Return the (X, Y) coordinate for the center point of the cell that contains the specified text.  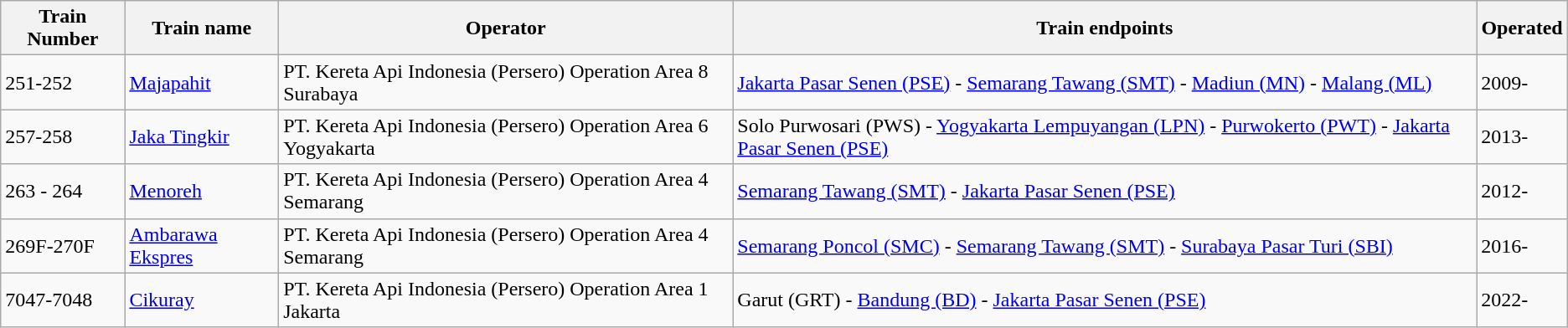
PT. Kereta Api Indonesia (Persero) Operation Area 8 Surabaya (506, 82)
263 - 264 (63, 191)
257-258 (63, 137)
Cikuray (202, 300)
Operator (506, 28)
Garut (GRT) - Bandung (BD) - Jakarta Pasar Senen (PSE) (1105, 300)
PT. Kereta Api Indonesia (Persero) Operation Area 1 Jakarta (506, 300)
Semarang Tawang (SMT) - Jakarta Pasar Senen (PSE) (1105, 191)
Operated (1522, 28)
Jakarta Pasar Senen (PSE) - Semarang Tawang (SMT) - Madiun (MN) - Malang (ML) (1105, 82)
2012- (1522, 191)
Train name (202, 28)
Solo Purwosari (PWS) - Yogyakarta Lempuyangan (LPN) - Purwokerto (PWT) - Jakarta Pasar Senen (PSE) (1105, 137)
Train Number (63, 28)
251-252 (63, 82)
7047-7048 (63, 300)
Semarang Poncol (SMC) - Semarang Tawang (SMT) - Surabaya Pasar Turi (SBI) (1105, 246)
2016- (1522, 246)
Menoreh (202, 191)
2013- (1522, 137)
2009- (1522, 82)
269F-270F (63, 246)
Train endpoints (1105, 28)
PT. Kereta Api Indonesia (Persero) Operation Area 6 Yogyakarta (506, 137)
Jaka Tingkir (202, 137)
2022- (1522, 300)
Ambarawa Ekspres (202, 246)
Majapahit (202, 82)
